Scan for the cell matching the given text and deliver its [x, y] coordinate at center. 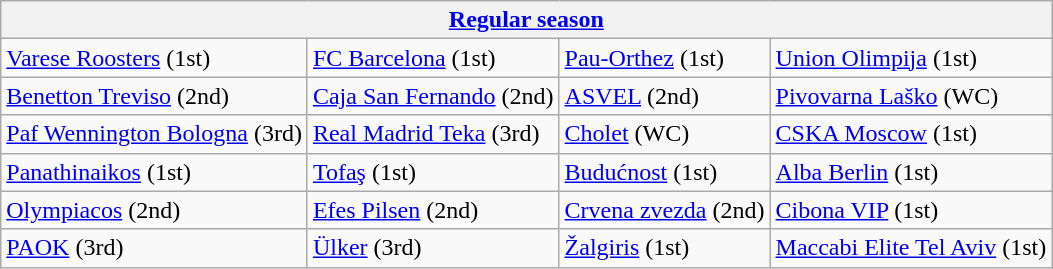
Panathinaikos (1st) [154, 172]
Efes Pilsen (2nd) [433, 210]
Olympiacos (2nd) [154, 210]
Alba Berlin (1st) [911, 172]
Maccabi Elite Tel Aviv (1st) [911, 248]
Pau-Orthez (1st) [664, 58]
Cibona VIP (1st) [911, 210]
Žalgiris (1st) [664, 248]
Cholet (WC) [664, 134]
Budućnost (1st) [664, 172]
Benetton Treviso (2nd) [154, 96]
ASVEL (2nd) [664, 96]
FC Barcelona (1st) [433, 58]
Caja San Fernando (2nd) [433, 96]
Paf Wennington Bologna (3rd) [154, 134]
Crvena zvezda (2nd) [664, 210]
Union Olimpija (1st) [911, 58]
CSKA Moscow (1st) [911, 134]
Real Madrid Teka (3rd) [433, 134]
Tofaş (1st) [433, 172]
PAOK (3rd) [154, 248]
Pivovarna Laško (WC) [911, 96]
Varese Roosters (1st) [154, 58]
Regular season [526, 20]
Ülker (3rd) [433, 248]
